Identify which cell holds the provided text, then report its [x, y] central coordinate. 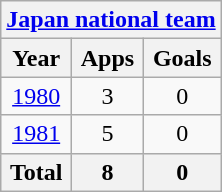
Goals [182, 58]
1980 [36, 96]
Japan national team [111, 20]
3 [108, 96]
5 [108, 134]
Total [36, 172]
Apps [108, 58]
8 [108, 172]
1981 [36, 134]
Year [36, 58]
